Detect which cell encompasses the target text, then output its (x, y) center coordinate. 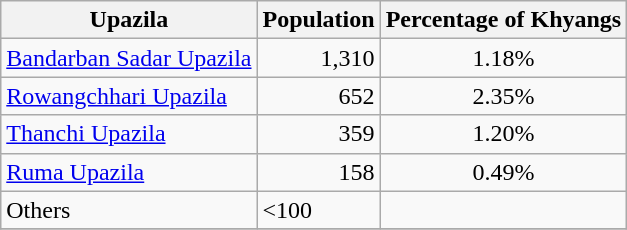
1,310 (318, 58)
Percentage of Khyangs (504, 20)
Ruma Upazila (129, 172)
Upazila (129, 20)
Rowangchhari Upazila (129, 96)
Others (129, 210)
Population (318, 20)
0.49% (504, 172)
1.18% (504, 58)
<100 (318, 210)
652 (318, 96)
1.20% (504, 134)
158 (318, 172)
359 (318, 134)
Bandarban Sadar Upazila (129, 58)
2.35% (504, 96)
Thanchi Upazila (129, 134)
